Output the [x, y] coordinate of the center of the cell containing the given text.  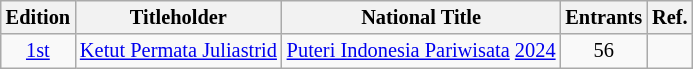
Entrants [604, 17]
Edition [38, 17]
Puteri Indonesia Pariwisata 2024 [422, 51]
1st [38, 51]
56 [604, 51]
Ref. [670, 17]
Titleholder [178, 17]
National Title [422, 17]
Ketut Permata Juliastrid [178, 51]
